For the text-containing cell, return its midpoint in [x, y] coordinate format. 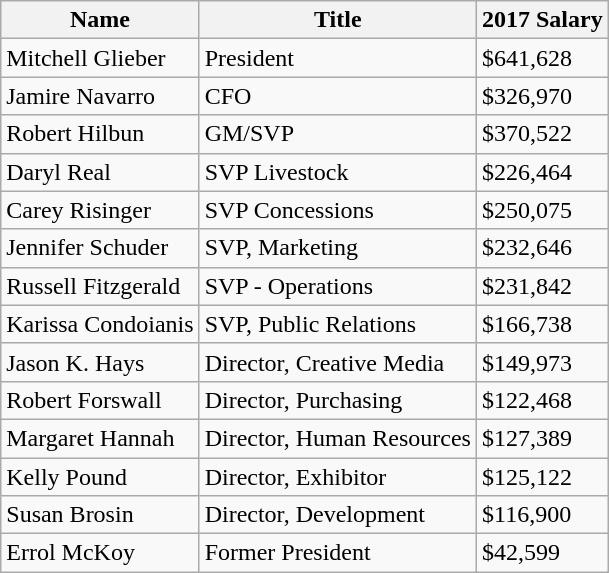
$231,842 [542, 286]
Jason K. Hays [100, 362]
Robert Forswall [100, 400]
$116,900 [542, 515]
2017 Salary [542, 20]
$42,599 [542, 553]
Former President [338, 553]
SVP, Marketing [338, 248]
Kelly Pound [100, 477]
Director, Exhibitor [338, 477]
$250,075 [542, 210]
Jamire Navarro [100, 96]
Errol McKoy [100, 553]
Susan Brosin [100, 515]
Name [100, 20]
SVP Livestock [338, 172]
Director, Human Resources [338, 438]
Director, Creative Media [338, 362]
$641,628 [542, 58]
$122,468 [542, 400]
$370,522 [542, 134]
SVP, Public Relations [338, 324]
Karissa Condoianis [100, 324]
Daryl Real [100, 172]
Mitchell Glieber [100, 58]
$232,646 [542, 248]
$149,973 [542, 362]
SVP Concessions [338, 210]
Director, Development [338, 515]
$125,122 [542, 477]
$326,970 [542, 96]
SVP - Operations [338, 286]
Title [338, 20]
Margaret Hannah [100, 438]
Director, Purchasing [338, 400]
Robert Hilbun [100, 134]
$166,738 [542, 324]
Russell Fitzgerald [100, 286]
GM/SVP [338, 134]
Carey Risinger [100, 210]
$226,464 [542, 172]
CFO [338, 96]
President [338, 58]
Jennifer Schuder [100, 248]
$127,389 [542, 438]
